Find where the given text appears and provide that cell's center as [x, y] coordinate. 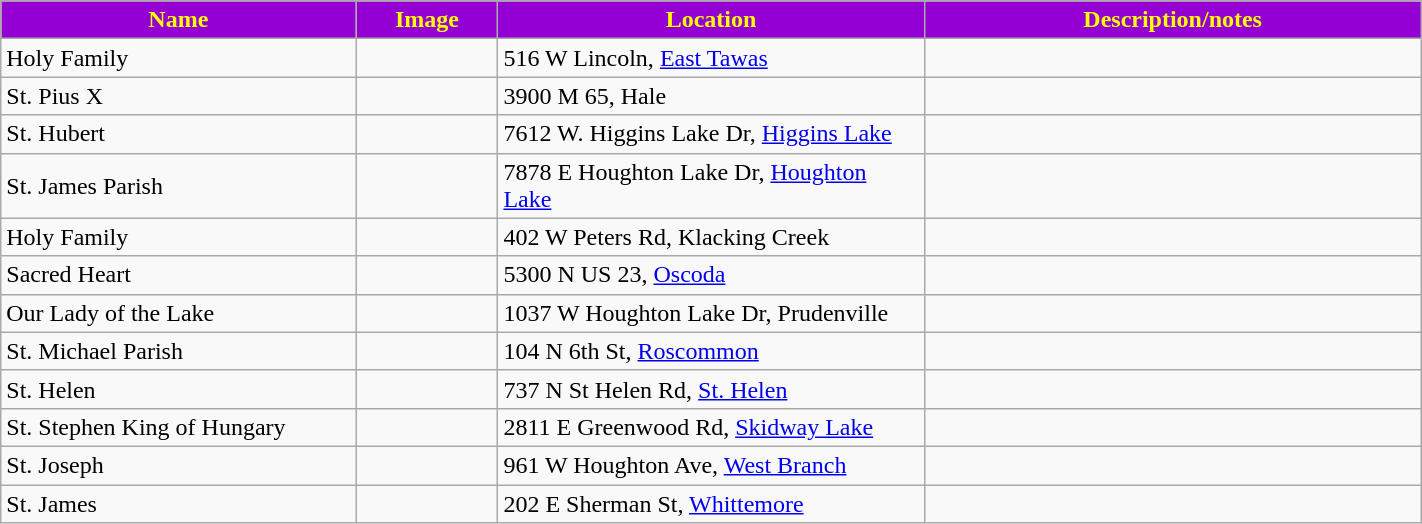
5300 N US 23, Oscoda [711, 275]
7878 E Houghton Lake Dr, Houghton Lake [711, 186]
402 W Peters Rd, Klacking Creek [711, 237]
Description/notes [1172, 20]
Name [178, 20]
St. Pius X [178, 96]
St. Helen [178, 389]
St. James Parish [178, 186]
961 W Houghton Ave, West Branch [711, 465]
St. Hubert [178, 134]
St. James [178, 503]
3900 M 65, Hale [711, 96]
104 N 6th St, Roscommon [711, 351]
2811 E Greenwood Rd, Skidway Lake [711, 427]
Image [427, 20]
Location [711, 20]
516 W Lincoln, East Tawas [711, 58]
St. Michael Parish [178, 351]
7612 W. Higgins Lake Dr, Higgins Lake [711, 134]
737 N St Helen Rd, St. Helen [711, 389]
Our Lady of the Lake [178, 313]
202 E Sherman St, Whittemore [711, 503]
St. Joseph [178, 465]
Sacred Heart [178, 275]
St. Stephen King of Hungary [178, 427]
1037 W Houghton Lake Dr, Prudenville [711, 313]
